Identify which cell holds the provided text, then report its (x, y) central coordinate. 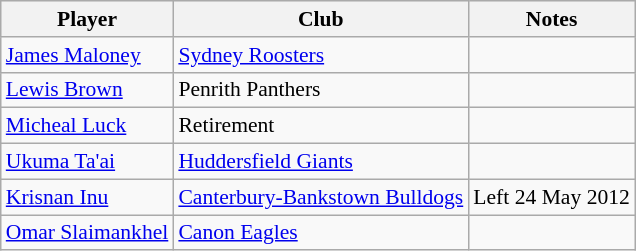
Ukuma Ta'ai (88, 162)
Club (320, 19)
Krisnan Inu (88, 197)
Retirement (320, 126)
Notes (552, 19)
Lewis Brown (88, 90)
Huddersfield Giants (320, 162)
Left 24 May 2012 (552, 197)
Micheal Luck (88, 126)
Canterbury-Bankstown Bulldogs (320, 197)
Omar Slaimankhel (88, 233)
Penrith Panthers (320, 90)
Player (88, 19)
Canon Eagles (320, 233)
James Maloney (88, 55)
Sydney Roosters (320, 55)
